Detect which cell encompasses the target text, then output its [x, y] center coordinate. 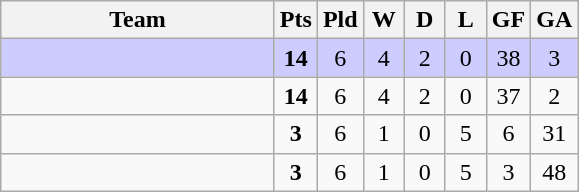
37 [508, 96]
Pld [340, 20]
W [384, 20]
Pts [296, 20]
31 [554, 134]
GF [508, 20]
GA [554, 20]
Team [138, 20]
L [466, 20]
48 [554, 172]
D [424, 20]
38 [508, 58]
